From the cell containing the given text, extract its center point as (X, Y) coordinate. 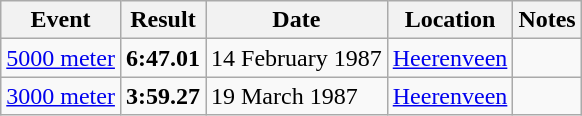
Result (162, 20)
Notes (547, 20)
6:47.01 (162, 58)
Date (297, 20)
19 March 1987 (297, 96)
14 February 1987 (297, 58)
Event (61, 20)
3000 meter (61, 96)
Location (450, 20)
5000 meter (61, 58)
3:59.27 (162, 96)
